For the text-containing cell, return its midpoint in (x, y) coordinate format. 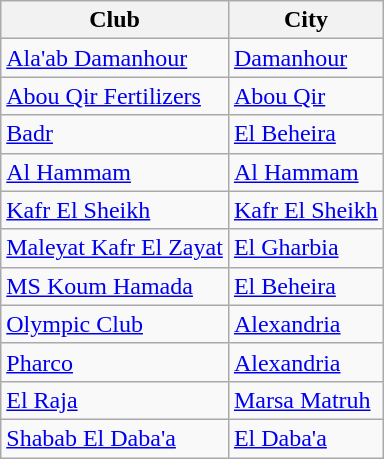
Shabab El Daba'a (115, 438)
City (306, 20)
Pharco (115, 362)
Abou Qir Fertilizers (115, 96)
Ala'ab Damanhour (115, 58)
Club (115, 20)
El Raja (115, 400)
Damanhour (306, 58)
MS Koum Hamada (115, 286)
Marsa Matruh (306, 400)
El Gharbia (306, 248)
Badr (115, 134)
Olympic Club (115, 324)
El Daba'a (306, 438)
Abou Qir (306, 96)
Maleyat Kafr El Zayat (115, 248)
